Locate the cell with the specified text and output its (X, Y) center coordinate. 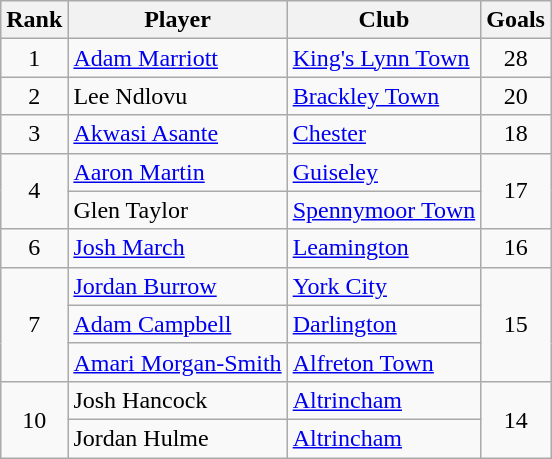
Alfreton Town (384, 362)
Glen Taylor (178, 210)
15 (516, 324)
10 (34, 419)
20 (516, 96)
Goals (516, 20)
Chester (384, 134)
Leamington (384, 248)
Akwasi Asante (178, 134)
Josh March (178, 248)
Adam Campbell (178, 324)
Jordan Hulme (178, 438)
Club (384, 20)
Spennymoor Town (384, 210)
York City (384, 286)
Rank (34, 20)
Amari Morgan-Smith (178, 362)
2 (34, 96)
Lee Ndlovu (178, 96)
16 (516, 248)
3 (34, 134)
7 (34, 324)
Jordan Burrow (178, 286)
Brackley Town (384, 96)
King's Lynn Town (384, 58)
28 (516, 58)
18 (516, 134)
1 (34, 58)
14 (516, 419)
Aaron Martin (178, 172)
4 (34, 191)
Darlington (384, 324)
Player (178, 20)
Guiseley (384, 172)
17 (516, 191)
Adam Marriott (178, 58)
Josh Hancock (178, 400)
6 (34, 248)
